Pinpoint the cell where the given text exists, returning its (x, y) midpoint coordinate. 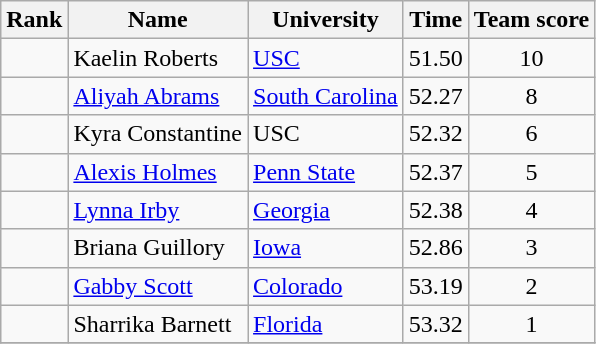
52.37 (436, 172)
Alexis Holmes (158, 172)
53.32 (436, 324)
52.38 (436, 210)
Sharrika Barnett (158, 324)
Team score (531, 20)
52.32 (436, 134)
10 (531, 58)
Kyra Constantine (158, 134)
52.86 (436, 248)
Rank (34, 20)
Aliyah Abrams (158, 96)
1 (531, 324)
Kaelin Roberts (158, 58)
Penn State (326, 172)
3 (531, 248)
Briana Guillory (158, 248)
Iowa (326, 248)
Georgia (326, 210)
University (326, 20)
Florida (326, 324)
Time (436, 20)
4 (531, 210)
Lynna Irby (158, 210)
Gabby Scott (158, 286)
52.27 (436, 96)
Name (158, 20)
6 (531, 134)
53.19 (436, 286)
2 (531, 286)
5 (531, 172)
51.50 (436, 58)
South Carolina (326, 96)
Colorado (326, 286)
8 (531, 96)
